Extract the [x, y] coordinate from the center of the cell holding the provided text.  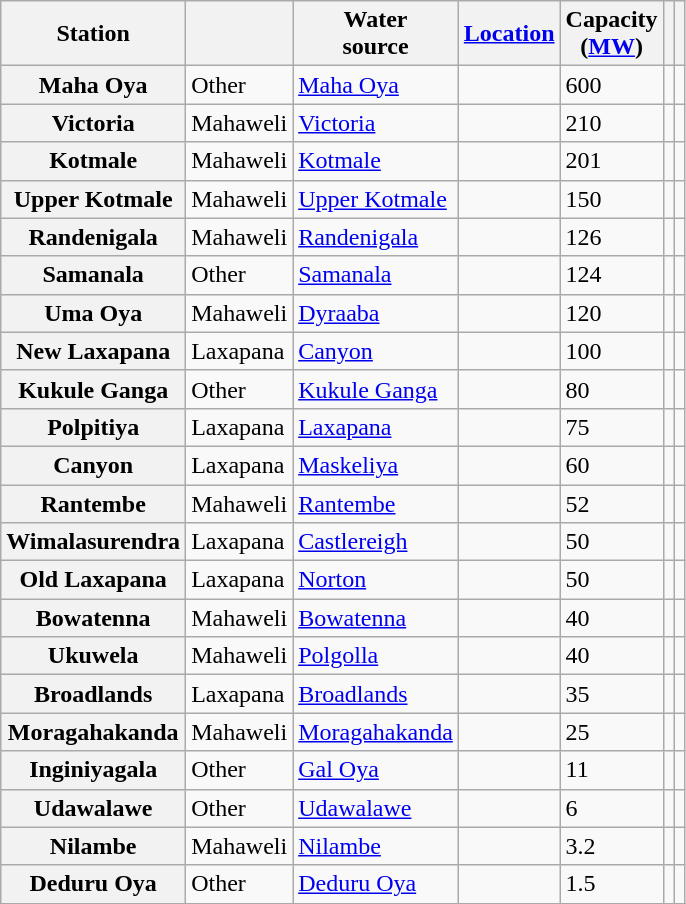
210 [612, 123]
Ukuwela [94, 656]
Capacity(MW) [612, 34]
3.2 [612, 846]
Castlereigh [376, 542]
201 [612, 161]
60 [612, 465]
Watersource [376, 34]
1.5 [612, 884]
100 [612, 351]
Wimalasurendra [94, 542]
Gal Oya [376, 770]
Location [509, 34]
Inginiyagala [94, 770]
Maskeliya [376, 465]
120 [612, 313]
11 [612, 770]
6 [612, 808]
Norton [376, 580]
Old Laxapana [94, 580]
Polpitiya [94, 427]
Uma Oya [94, 313]
Station [94, 34]
52 [612, 503]
Dyraaba [376, 313]
New Laxapana [94, 351]
25 [612, 732]
35 [612, 694]
150 [612, 199]
75 [612, 427]
Polgolla [376, 656]
80 [612, 389]
600 [612, 85]
124 [612, 275]
126 [612, 237]
